Search for the cell housing the specified text and yield its (x, y) center coordinate. 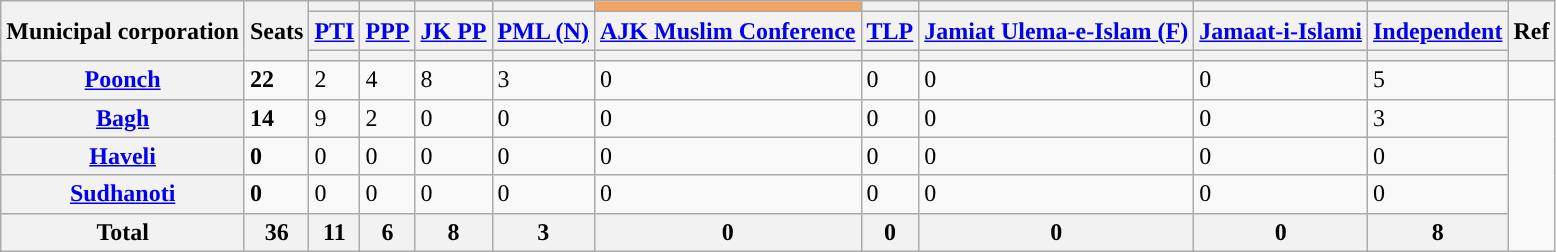
22 (276, 80)
14 (276, 118)
Bagh (123, 118)
TLP (890, 31)
Poonch (123, 80)
9 (334, 118)
6 (388, 232)
Ref (1532, 31)
Sudhanoti (123, 194)
PML (N) (543, 31)
JK PP (454, 31)
Seats (276, 31)
Independent (1437, 31)
Haveli (123, 156)
11 (334, 232)
Jamiat Ulema-e-Islam (F) (1056, 31)
5 (1437, 80)
Jamaat-i-Islami (1281, 31)
PTI (334, 31)
Total (123, 232)
36 (276, 232)
AJK Muslim Conference (728, 31)
Municipal corporation (123, 31)
PPP (388, 31)
4 (388, 80)
